Locate the cell with the specified text and output its (x, y) center coordinate. 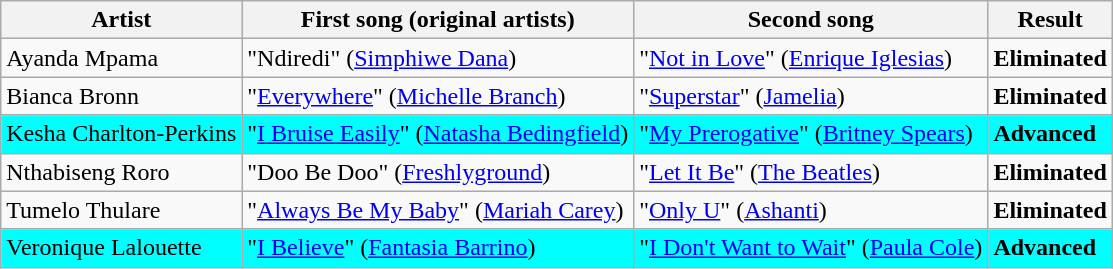
First song (original artists) (438, 20)
Nthabiseng Roro (122, 172)
Artist (122, 20)
"I Don't Want to Wait" (Paula Cole) (811, 248)
"Only U" (Ashanti) (811, 210)
"I Believe" (Fantasia Barrino) (438, 248)
Bianca Bronn (122, 96)
"My Prerogative" (Britney Spears) (811, 134)
"I Bruise Easily" (Natasha Bedingfield) (438, 134)
"Superstar" (Jamelia) (811, 96)
"Let It Be" (The Beatles) (811, 172)
Tumelo Thulare (122, 210)
"Everywhere" (Michelle Branch) (438, 96)
Ayanda Mpama (122, 58)
Kesha Charlton-Perkins (122, 134)
"Always Be My Baby" (Mariah Carey) (438, 210)
"Not in Love" (Enrique Iglesias) (811, 58)
Veronique Lalouette (122, 248)
Second song (811, 20)
"Doo Be Doo" (Freshlyground) (438, 172)
"Ndiredi" (Simphiwe Dana) (438, 58)
Result (1050, 20)
